Capture the cell that displays the provided text and extract its (X, Y) central coordinate. 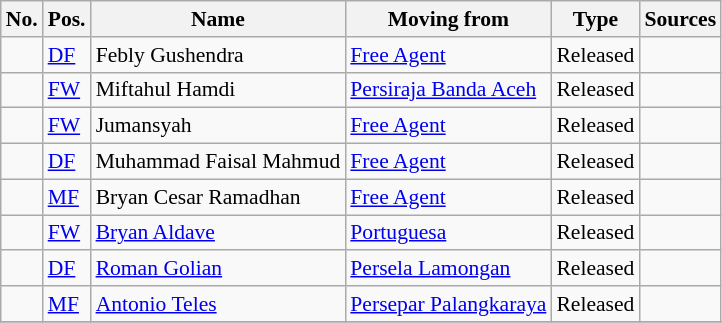
Persiraja Banda Aceh (448, 90)
Sources (680, 19)
Miftahul Hamdi (218, 90)
Jumansyah (218, 126)
Type (595, 19)
Moving from (448, 19)
Bryan Aldave (218, 233)
Antonio Teles (218, 304)
Portuguesa (448, 233)
Roman Golian (218, 269)
Name (218, 19)
Persela Lamongan (448, 269)
Febly Gushendra (218, 55)
Muhammad Faisal Mahmud (218, 162)
Pos. (67, 19)
Bryan Cesar Ramadhan (218, 197)
No. (22, 19)
Persepar Palangkaraya (448, 304)
